Extract the [X, Y] coordinate from the center of the cell holding the provided text.  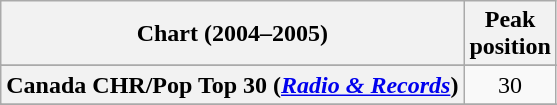
Canada CHR/Pop Top 30 (Radio & Records) [232, 85]
Chart (2004–2005) [232, 34]
Peakposition [510, 34]
30 [510, 85]
